Capture the cell that displays the provided text and extract its (X, Y) central coordinate. 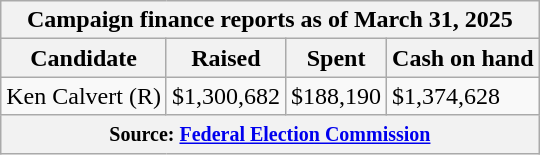
$188,190 (336, 96)
Ken Calvert (R) (84, 96)
$1,374,628 (463, 96)
Cash on hand (463, 58)
Source: Federal Election Commission (270, 134)
Spent (336, 58)
Raised (226, 58)
$1,300,682 (226, 96)
Campaign finance reports as of March 31, 2025 (270, 20)
Candidate (84, 58)
